Pinpoint the cell where the given text exists, returning its [X, Y] midpoint coordinate. 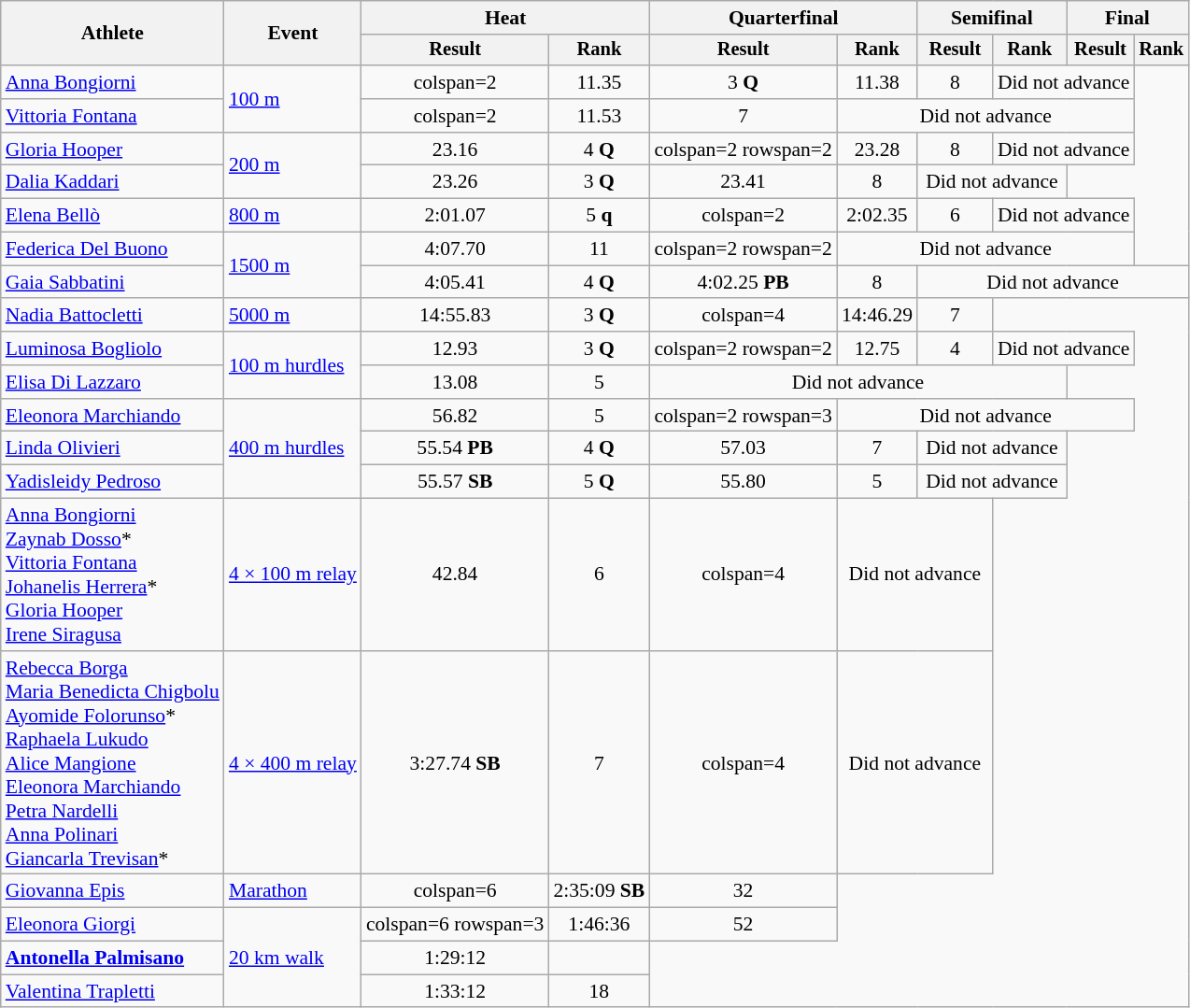
52 [744, 925]
Giovanna Epis [112, 891]
Anna Bongiorni [112, 82]
57.03 [744, 448]
1:29:12 [456, 958]
100 m [293, 99]
Rebecca BorgaMaria Benedicta ChigboluAyomide Folorunso*Raphaela LukudoAlice MangioneEleonora MarchiandoPetra NardelliAnna PolinariGiancarla Trevisan* [112, 763]
1:33:12 [456, 991]
11.35 [599, 82]
18 [599, 991]
Valentina Trapletti [112, 991]
12.75 [877, 348]
20 km walk [293, 958]
Event [293, 34]
4 × 100 m relay [293, 575]
Heat [505, 18]
13.08 [456, 382]
Gaia Sabbatini [112, 282]
Anna BongiorniZaynab Dosso*Vittoria FontanaJohanelis Herrera*Gloria HooperIrene Siragusa [112, 575]
14:55.83 [456, 316]
Semifinal [992, 18]
2:02.35 [877, 216]
23.28 [877, 149]
23.16 [456, 149]
Luminosa Bogliolo [112, 348]
Federica Del Buono [112, 249]
2:01.07 [456, 216]
14:46.29 [877, 316]
Final [1127, 18]
Antonella Palmisano [112, 958]
Eleonora Marchiando [112, 416]
4 × 400 m relay [293, 763]
800 m [293, 216]
12.93 [456, 348]
32 [744, 891]
56.82 [456, 416]
11.53 [599, 116]
4 [955, 348]
5000 m [293, 316]
200 m [293, 166]
colspan=6 rowspan=3 [456, 925]
Marathon [293, 891]
1500 m [293, 265]
Eleonora Giorgi [112, 925]
4:07.70 [456, 249]
Nadia Battocletti [112, 316]
1:46:36 [599, 925]
4:05.41 [456, 282]
3:27.74 SB [456, 763]
100 m hurdles [293, 364]
400 m hurdles [293, 448]
42.84 [456, 575]
Linda Olivieri [112, 448]
55.54 PB [456, 448]
5 Q [599, 482]
23.41 [744, 182]
Vittoria Fontana [112, 116]
Dalia Kaddari [112, 182]
Elena Bellò [112, 216]
23.26 [456, 182]
11.38 [877, 82]
11 [599, 249]
5 q [599, 216]
Quarterfinal [783, 18]
Athlete [112, 34]
Gloria Hooper [112, 149]
4:02.25 PB [744, 282]
55.57 SB [456, 482]
Elisa Di Lazzaro [112, 382]
colspan=2 rowspan=3 [744, 416]
colspan=6 [456, 891]
Yadisleidy Pedroso [112, 482]
55.80 [744, 482]
2:35:09 SB [599, 891]
